Find where the given text appears and provide that cell's center as (x, y) coordinate. 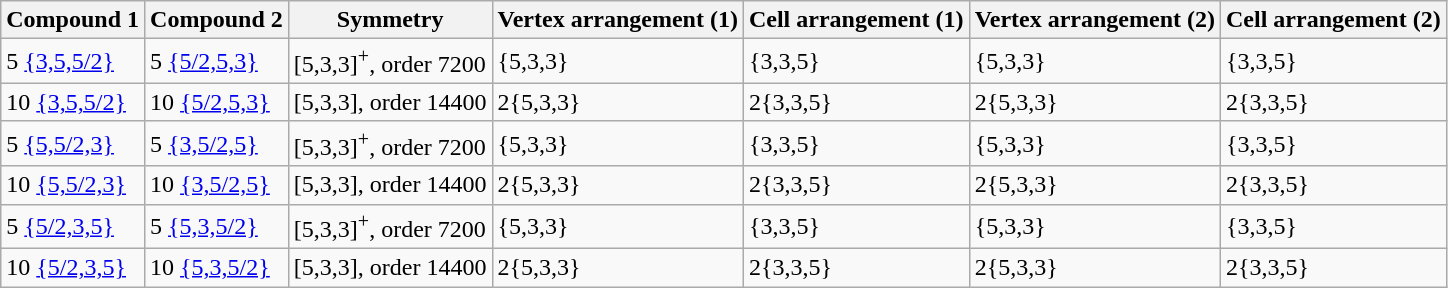
10 {3,5,5/2} (73, 102)
5 {5,3,5/2} (217, 226)
10 {3,5/2,5} (217, 185)
Symmetry (390, 20)
10 {5,5/2,3} (73, 185)
Vertex arrangement (2) (1094, 20)
Compound 2 (217, 20)
Cell arrangement (1) (856, 20)
5 {3,5,5/2} (73, 62)
5 {5/2,5,3} (217, 62)
10 {5,3,5/2} (217, 268)
5 {5,5/2,3} (73, 144)
5 {3,5/2,5} (217, 144)
Vertex arrangement (1) (618, 20)
Compound 1 (73, 20)
5 {5/2,3,5} (73, 226)
Cell arrangement (2) (1334, 20)
10 {5/2,5,3} (217, 102)
10 {5/2,3,5} (73, 268)
